Pinpoint the cell where the given text exists, returning its (x, y) midpoint coordinate. 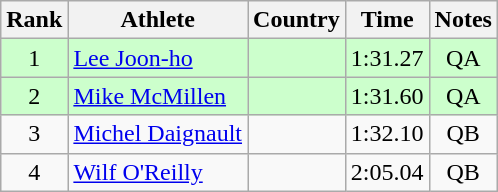
3 (34, 134)
2 (34, 96)
Wilf O'Reilly (158, 172)
1:32.10 (387, 134)
Mike McMillen (158, 96)
4 (34, 172)
Rank (34, 20)
Lee Joon-ho (158, 58)
Michel Daignault (158, 134)
2:05.04 (387, 172)
Country (297, 20)
1:31.27 (387, 58)
Time (387, 20)
Notes (463, 20)
1 (34, 58)
Athlete (158, 20)
1:31.60 (387, 96)
